Identify which cell holds the provided text, then report its [x, y] central coordinate. 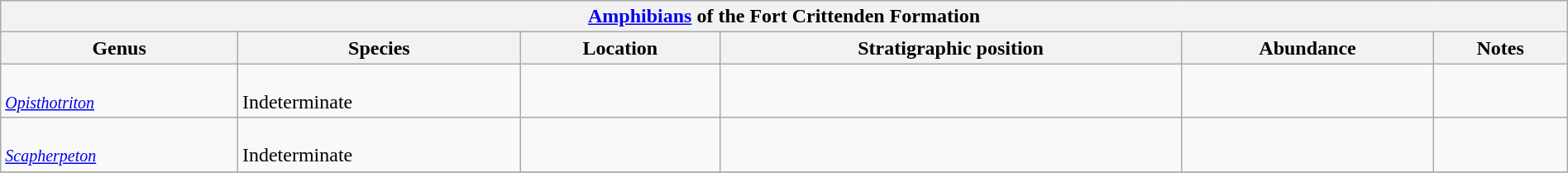
Opisthotriton [119, 91]
Notes [1500, 48]
Stratigraphic position [951, 48]
Species [379, 48]
Genus [119, 48]
Location [620, 48]
Abundance [1307, 48]
Amphibians of the Fort Crittenden Formation [784, 17]
Scapherpeton [119, 144]
